Output the (X, Y) coordinate of the center of the cell containing the given text.  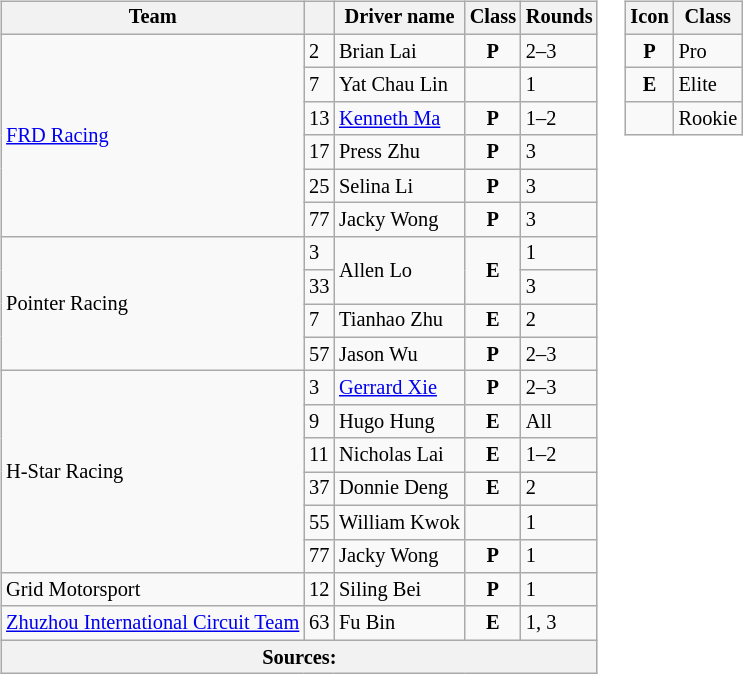
Brian Lai (400, 51)
Elite (708, 85)
Kenneth Ma (400, 119)
Rookie (708, 119)
Gerrard Xie (400, 388)
Zhuzhou International Circuit Team (152, 623)
Nicholas Lai (400, 455)
Yat Chau Lin (400, 85)
55 (319, 522)
63 (319, 623)
1, 3 (560, 623)
Sources: (299, 657)
Rounds (560, 18)
Team (152, 18)
57 (319, 354)
Pro (708, 51)
25 (319, 186)
William Kwok (400, 522)
FRD Racing (152, 135)
H-Star Racing (152, 472)
All (560, 422)
9 (319, 422)
11 (319, 455)
Jason Wu (400, 354)
Grid Motorsport (152, 590)
12 (319, 590)
Driver name (400, 18)
Donnie Deng (400, 489)
13 (319, 119)
Siling Bei (400, 590)
Allen Lo (400, 270)
Press Zhu (400, 152)
Icon (649, 18)
37 (319, 489)
Selina Li (400, 186)
Pointer Racing (152, 304)
Tianhao Zhu (400, 321)
Fu Bin (400, 623)
33 (319, 287)
17 (319, 152)
Hugo Hung (400, 422)
